Return [X, Y] of the center of cell containing provided text 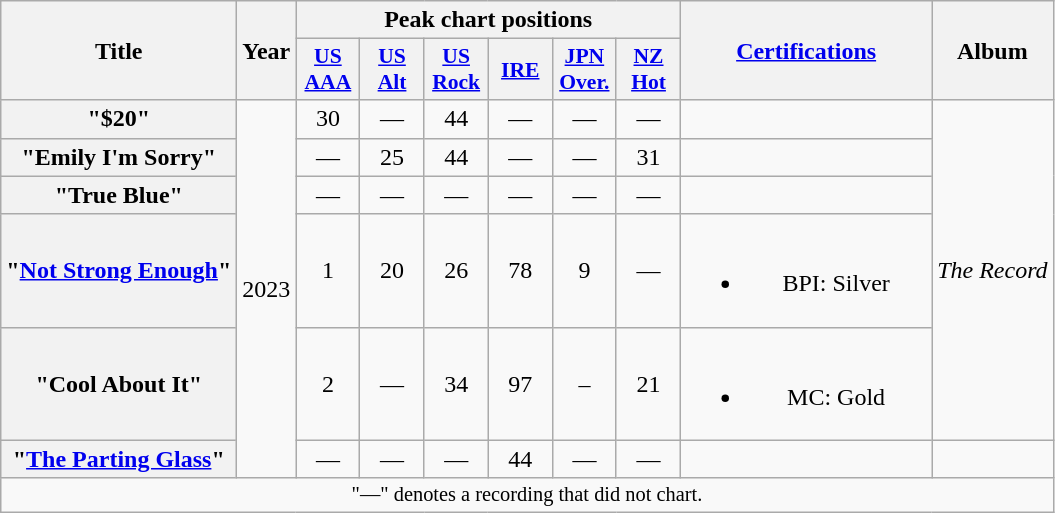
– [584, 384]
31 [648, 157]
MC: Gold [806, 384]
"The Parting Glass" [119, 459]
NZHot [648, 70]
USAlt [392, 70]
30 [328, 119]
USAAA [328, 70]
"$20" [119, 119]
2023 [266, 289]
25 [392, 157]
IRE [520, 70]
20 [392, 270]
Year [266, 50]
97 [520, 384]
"Cool About It" [119, 384]
USRock [456, 70]
26 [456, 270]
21 [648, 384]
"—" denotes a recording that did not chart. [527, 495]
9 [584, 270]
78 [520, 270]
"True Blue" [119, 195]
34 [456, 384]
2 [328, 384]
"Emily I'm Sorry" [119, 157]
BPI: Silver [806, 270]
Title [119, 50]
1 [328, 270]
Album [992, 50]
"Not Strong Enough" [119, 270]
The Record [992, 270]
JPNOver. [584, 70]
Peak chart positions [488, 20]
Certifications [806, 50]
